Scan for the cell matching the given text and deliver its [X, Y] coordinate at center. 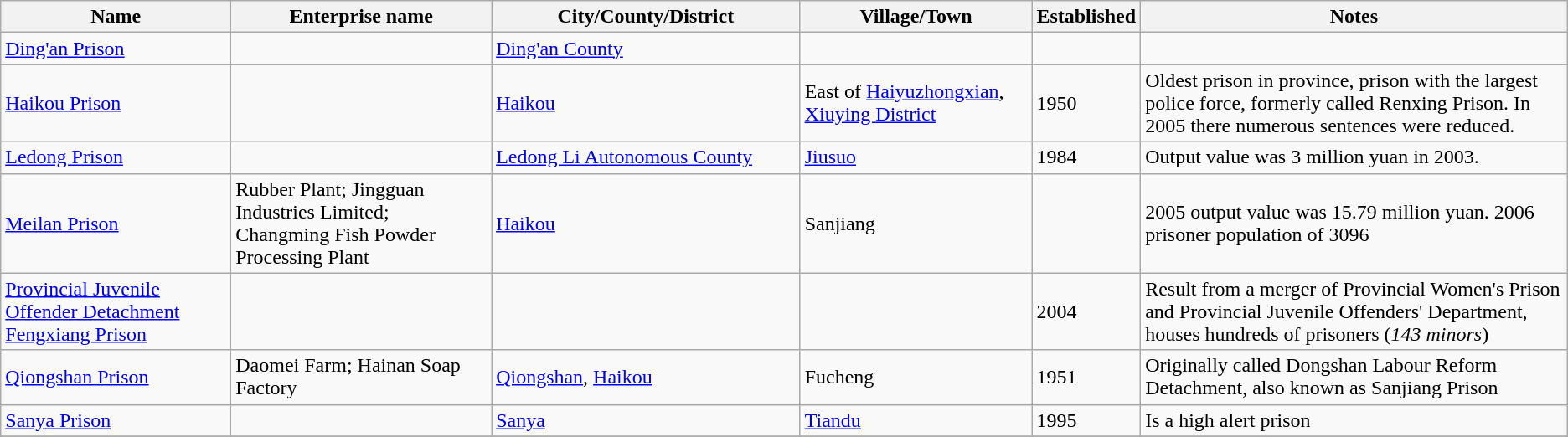
Enterprise name [362, 17]
Meilan Prison [116, 223]
1995 [1086, 420]
1950 [1086, 103]
Ding'an Prison [116, 49]
Qiongshan Prison [116, 377]
Originally called Dongshan Labour Reform Detachment, also known as Sanjiang Prison [1354, 377]
Qiongshan, Haikou [647, 377]
1984 [1086, 157]
Name [116, 17]
Is a high alert prison [1354, 420]
Oldest prison in province, prison with the largest police force, formerly called Renxing Prison. In 2005 there numerous sentences were reduced. [1354, 103]
Ding'an County [647, 49]
1951 [1086, 377]
City/County/District [647, 17]
Established [1086, 17]
Notes [1354, 17]
Result from a merger of Provincial Women's Prison and Provincial Juvenile Offenders' Department, houses hundreds of prisoners (143 minors) [1354, 311]
2005 output value was 15.79 million yuan. 2006 prisoner population of 3096 [1354, 223]
Ledong Prison [116, 157]
Sanya Prison [116, 420]
East of Haiyuzhongxian, Xiuying District [916, 103]
Rubber Plant; Jingguan Industries Limited; Changming Fish Powder Processing Plant [362, 223]
Provincial Juvenile Offender Detachment Fengxiang Prison [116, 311]
Haikou Prison [116, 103]
Fucheng [916, 377]
Sanjiang [916, 223]
2004 [1086, 311]
Village/Town [916, 17]
Daomei Farm; Hainan Soap Factory [362, 377]
Output value was 3 million yuan in 2003. [1354, 157]
Sanya [647, 420]
Ledong Li Autonomous County [647, 157]
Jiusuo [916, 157]
Tiandu [916, 420]
